Identify which cell holds the provided text, then report its [x, y] central coordinate. 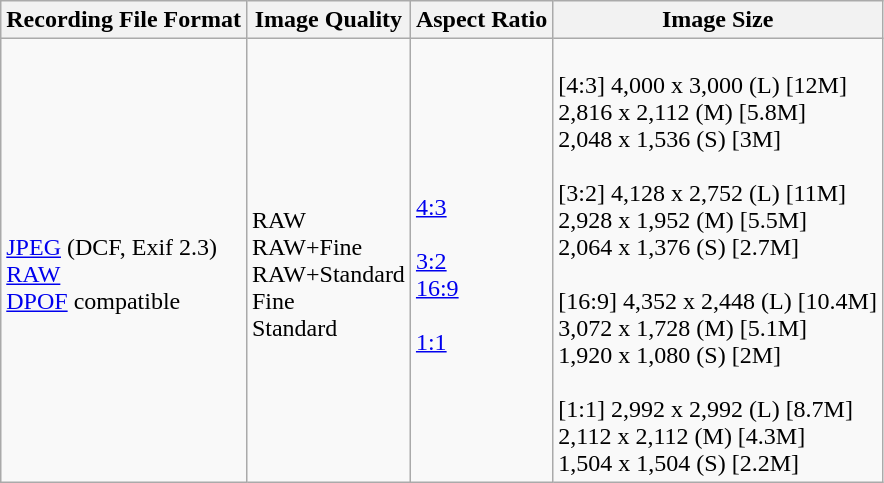
RAW RAW+Fine RAW+Standard Fine Standard [328, 260]
Aspect Ratio [481, 20]
Image Quality [328, 20]
Image Size [718, 20]
JPEG (DCF, Exif 2.3) RAW DPOF compatible [124, 260]
4:3 3:216:9 1:1 [481, 260]
Recording File Format [124, 20]
